Capture the cell that displays the provided text and extract its [X, Y] central coordinate. 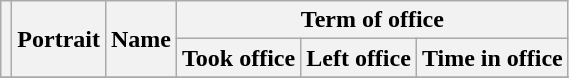
Term of office [373, 20]
Took office [239, 58]
Name [140, 39]
Time in office [492, 58]
Left office [359, 58]
Portrait [59, 39]
